For the text-containing cell, return its midpoint in [X, Y] coordinate format. 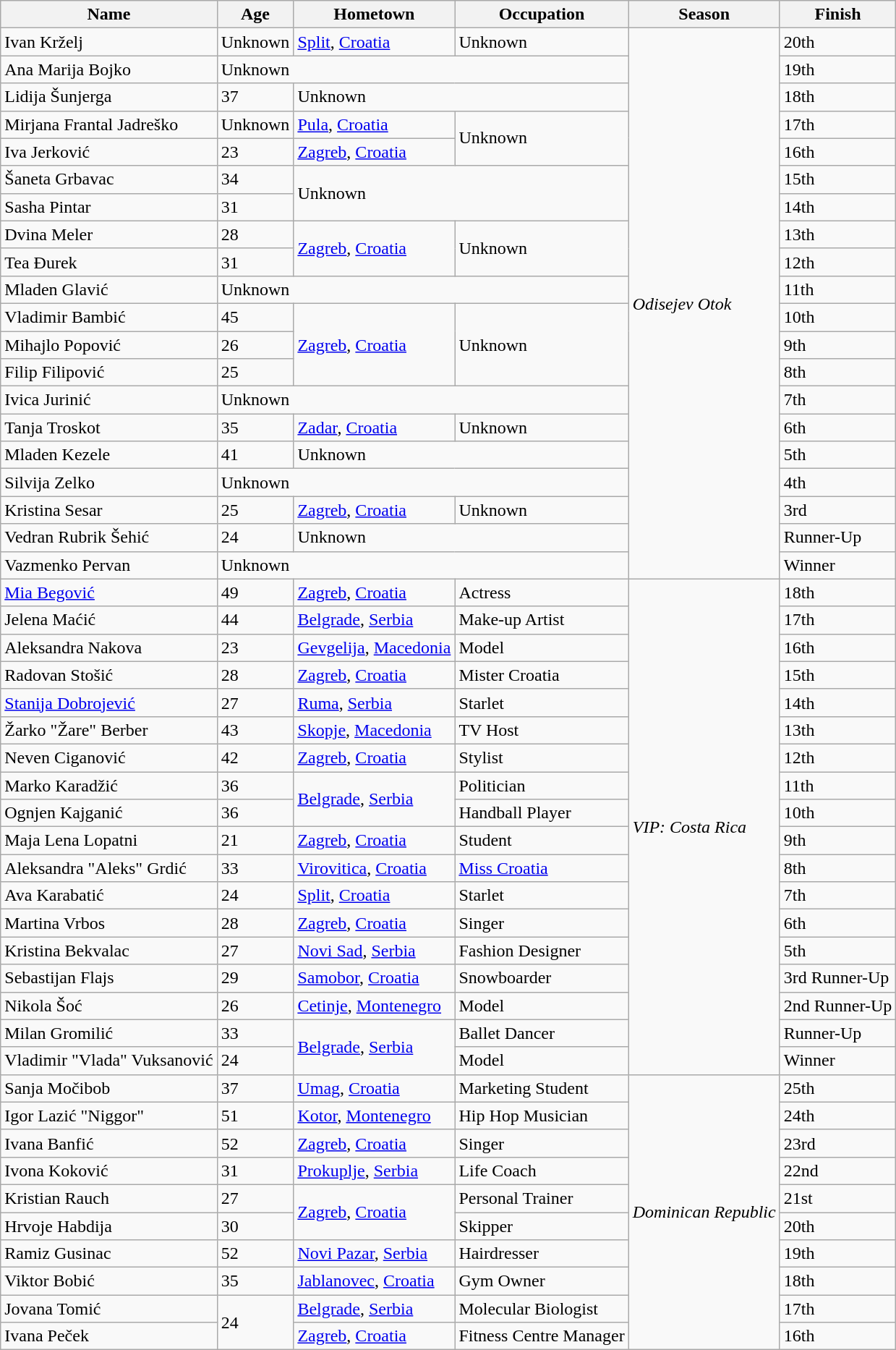
Ramiz Gusinac [108, 1254]
Dominican Republic [704, 1213]
Stylist [542, 757]
Mister Croatia [542, 675]
2nd Runner-Up [837, 1006]
42 [255, 757]
Hrvoje Habdija [108, 1226]
21 [255, 841]
Student [542, 841]
Umag, Croatia [375, 1088]
Fashion Designer [542, 951]
30 [255, 1226]
Mirjana Frantal Jadreško [108, 124]
Ana Marija Bojko [108, 69]
22nd [837, 1171]
Odisejev Otok [704, 304]
Tanja Troskot [108, 428]
Ruma, Serbia [375, 702]
29 [255, 978]
45 [255, 317]
23rd [837, 1143]
Novi Pazar, Serbia [375, 1254]
Dvina Meler [108, 234]
Hometown [375, 14]
Ivana Banfić [108, 1143]
Mladen Glavić [108, 289]
Hairdresser [542, 1254]
Igor Lazić "Niggor" [108, 1116]
Kristina Bekvalac [108, 951]
Šaneta Grbavac [108, 179]
25th [837, 1088]
Novi Sad, Serbia [375, 951]
Ivica Jurinić [108, 400]
Sebastijan Flajs [108, 978]
Ivona Koković [108, 1171]
Ivana Peček [108, 1336]
Aleksandra Nakova [108, 648]
Jablanovec, Croatia [375, 1281]
Mia Begović [108, 593]
Kristina Sesar [108, 510]
Žarko "Žare" Berber [108, 730]
Virovitica, Croatia [375, 868]
Molecular Biologist [542, 1309]
21st [837, 1198]
Vazmenko Pervan [108, 565]
Jelena Maćić [108, 620]
Handball Player [542, 813]
49 [255, 593]
44 [255, 620]
Zadar, Croatia [375, 428]
Politician [542, 785]
Martina Vrbos [108, 923]
Fitness Centre Manager [542, 1336]
Mihajlo Popović [108, 345]
Kristian Rauch [108, 1198]
Name [108, 14]
Tea Đurek [108, 262]
Age [255, 14]
51 [255, 1116]
3rd Runner-Up [837, 978]
34 [255, 179]
Snowboarder [542, 978]
Make-up Artist [542, 620]
Vladimir Bambić [108, 317]
Sanja Močibob [108, 1088]
Ballet Dancer [542, 1033]
Jovana Tomić [108, 1309]
Lidija Šunjerga [108, 97]
Ognjen Kajganić [108, 813]
Aleksandra "Aleks" Grdić [108, 868]
VIP: Costa Rica [704, 826]
Sasha Pintar [108, 207]
Personal Trainer [542, 1198]
Miss Croatia [542, 868]
Prokuplje, Serbia [375, 1171]
Ava Karabatić [108, 896]
Life Coach [542, 1171]
Gevgelija, Macedonia [375, 648]
Filip Filipović [108, 373]
Ivan Krželj [108, 42]
Skopje, Macedonia [375, 730]
Iva Jerković [108, 152]
TV Host [542, 730]
Occupation [542, 14]
Actress [542, 593]
43 [255, 730]
Samobor, Croatia [375, 978]
Marko Karadžić [108, 785]
Stanija Dobrojević [108, 702]
Mladen Kezele [108, 455]
4th [837, 483]
Silvija Zelko [108, 483]
Neven Ciganović [108, 757]
Cetinje, Montenegro [375, 1006]
Radovan Stošić [108, 675]
Skipper [542, 1226]
Pula, Croatia [375, 124]
Nikola Šoć [108, 1006]
Milan Gromilić [108, 1033]
Kotor, Montenegro [375, 1116]
Vladimir "Vlada" Vuksanović [108, 1061]
3rd [837, 510]
Marketing Student [542, 1088]
Finish [837, 14]
Viktor Bobić [108, 1281]
Vedran Rubrik Šehić [108, 538]
Hip Hop Musician [542, 1116]
Season [704, 14]
41 [255, 455]
24th [837, 1116]
Gym Owner [542, 1281]
Maja Lena Lopatni [108, 841]
